For the text-containing cell, return its midpoint in (x, y) coordinate format. 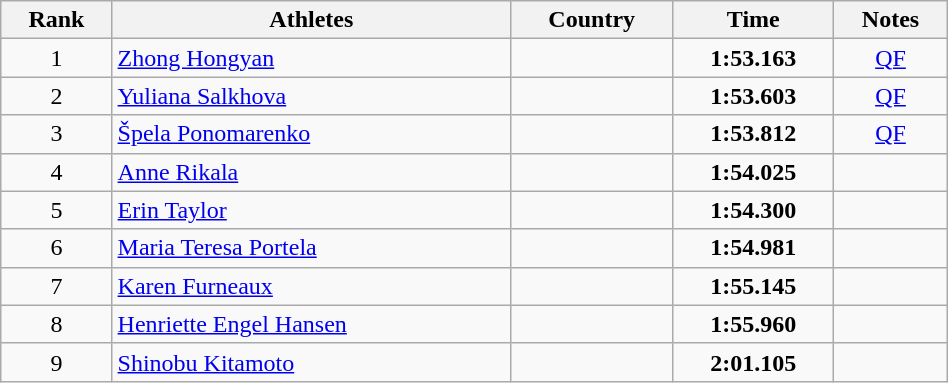
5 (56, 210)
1:55.145 (754, 286)
Athletes (312, 20)
Notes (890, 20)
1:54.025 (754, 172)
2:01.105 (754, 362)
Country (592, 20)
1:55.960 (754, 324)
1 (56, 58)
1:53.603 (754, 96)
Maria Teresa Portela (312, 248)
1:54.981 (754, 248)
Rank (56, 20)
1:54.300 (754, 210)
Zhong Hongyan (312, 58)
3 (56, 134)
Yuliana Salkhova (312, 96)
Henriette Engel Hansen (312, 324)
Karen Furneaux (312, 286)
6 (56, 248)
9 (56, 362)
Erin Taylor (312, 210)
Špela Ponomarenko (312, 134)
2 (56, 96)
4 (56, 172)
1:53.812 (754, 134)
Anne Rikala (312, 172)
7 (56, 286)
Time (754, 20)
Shinobu Kitamoto (312, 362)
1:53.163 (754, 58)
8 (56, 324)
